Detect which cell encompasses the target text, then output its [X, Y] center coordinate. 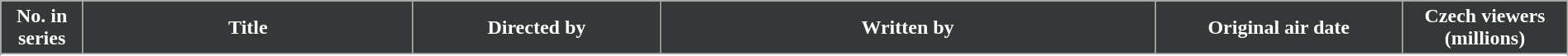
No. inseries [42, 28]
Original air date [1279, 28]
Written by [907, 28]
Directed by [536, 28]
Czech viewers(millions) [1485, 28]
Title [248, 28]
